Identify which cell holds the provided text, then report its [x, y] central coordinate. 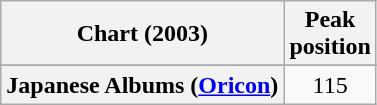
Chart (2003) [142, 34]
Peakposition [330, 34]
115 [330, 85]
Japanese Albums (Oricon) [142, 85]
